Provide the (X, Y) coordinate of the cell's center where the given text is located.  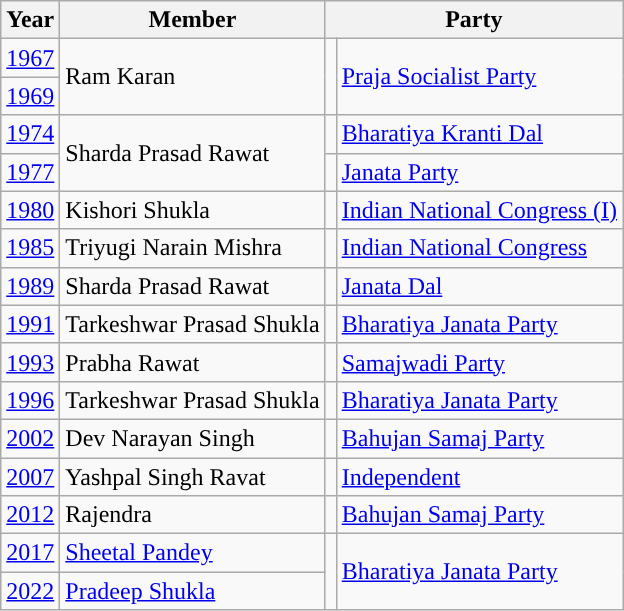
1989 (30, 286)
Bharatiya Kranti Dal (479, 134)
Independent (479, 477)
2022 (30, 591)
Janata Party (479, 172)
Ram Karan (192, 77)
Pradeep Shukla (192, 591)
Indian National Congress (I) (479, 210)
1967 (30, 58)
2012 (30, 515)
2007 (30, 477)
Rajendra (192, 515)
1991 (30, 324)
Prabha Rawat (192, 362)
1993 (30, 362)
Indian National Congress (479, 248)
1996 (30, 400)
1974 (30, 134)
Party (474, 20)
Kishori Shukla (192, 210)
Dev Narayan Singh (192, 438)
Member (192, 20)
1969 (30, 96)
2017 (30, 553)
Sheetal Pandey (192, 553)
1980 (30, 210)
Triyugi Narain Mishra (192, 248)
Praja Socialist Party (479, 77)
1977 (30, 172)
Year (30, 20)
2002 (30, 438)
1985 (30, 248)
Janata Dal (479, 286)
Yashpal Singh Ravat (192, 477)
Samajwadi Party (479, 362)
